Output the (X, Y) coordinate of the center of the cell containing the given text.  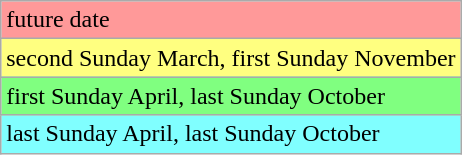
future date (231, 20)
second Sunday March, first Sunday November (231, 58)
last Sunday April, last Sunday October (231, 134)
first Sunday April, last Sunday October (231, 96)
